From the cell containing the given text, extract its center point as (x, y) coordinate. 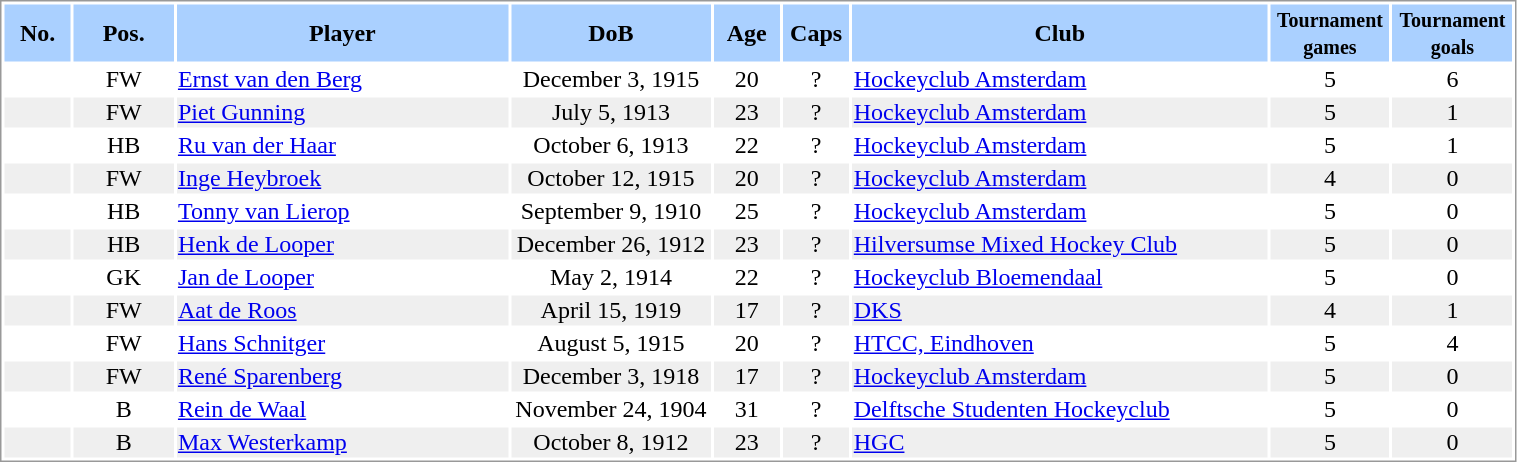
October 6, 1913 (610, 145)
6 (1453, 79)
Ru van der Haar (342, 145)
April 15, 1919 (610, 311)
August 5, 1915 (610, 343)
No. (37, 32)
DoB (610, 32)
October 12, 1915 (610, 179)
Aat de Roos (342, 311)
31 (747, 409)
GK (124, 277)
September 9, 1910 (610, 211)
Player (342, 32)
Tournamentgames (1330, 32)
HTCC, Eindhoven (1060, 343)
July 5, 1913 (610, 113)
Pos. (124, 32)
Tournamentgoals (1453, 32)
René Sparenberg (342, 377)
December 3, 1918 (610, 377)
Club (1060, 32)
Hockeyclub Bloemendaal (1060, 277)
Piet Gunning (342, 113)
December 26, 1912 (610, 245)
Hilversumse Mixed Hockey Club (1060, 245)
Jan de Looper (342, 277)
Hans Schnitger (342, 343)
May 2, 1914 (610, 277)
25 (747, 211)
Henk de Looper (342, 245)
DKS (1060, 311)
Tonny van Lierop (342, 211)
December 3, 1915 (610, 79)
Caps (816, 32)
Age (747, 32)
Delftsche Studenten Hockeyclub (1060, 409)
Max Westerkamp (342, 443)
Inge Heybroek (342, 179)
October 8, 1912 (610, 443)
Rein de Waal (342, 409)
Ernst van den Berg (342, 79)
November 24, 1904 (610, 409)
HGC (1060, 443)
